Pinpoint the cell where the given text exists, returning its [x, y] midpoint coordinate. 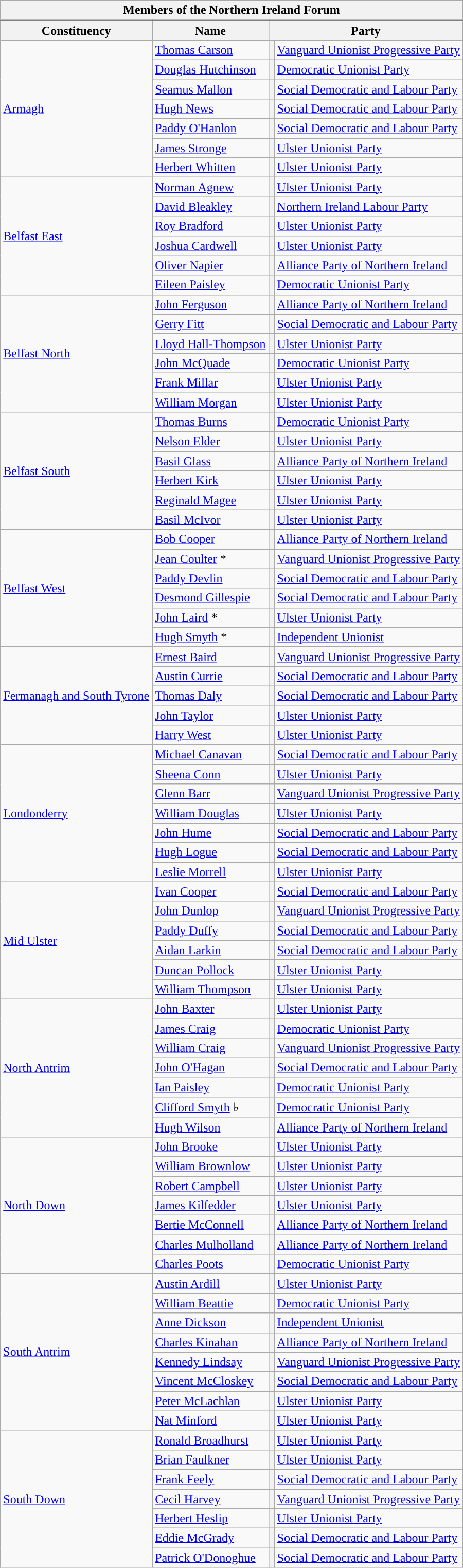
James Kilfedder [210, 1206]
South Antrim [76, 1352]
Bob Cooper [210, 539]
Herbert Heslip [210, 1519]
Northern Ireland Labour Party [368, 207]
Hugh Smyth * [210, 637]
Gerry Fitt [210, 324]
Londonderry [76, 813]
South Down [76, 1499]
John Baxter [210, 1009]
Ivan Cooper [210, 891]
Paddy Devlin [210, 578]
John Taylor [210, 715]
Charles Mulholland [210, 1245]
Basil Glass [210, 461]
William Craig [210, 1048]
David Bleakley [210, 207]
Patrick O'Donoghue [210, 1558]
Eileen Paisley [210, 285]
Ernest Baird [210, 657]
North Down [76, 1205]
Ronald Broadhurst [210, 1440]
Belfast East [76, 236]
John Ferguson [210, 304]
Nat Minford [210, 1420]
Nelson Elder [210, 442]
Sheena Conn [210, 774]
Frank Feely [210, 1479]
William Douglas [210, 813]
Hugh News [210, 109]
North Antrim [76, 1068]
William Morgan [210, 403]
Desmond Gillespie [210, 598]
Duncan Pollock [210, 970]
James Stronge [210, 148]
Peter McLachlan [210, 1401]
Norman Agnew [210, 187]
Austin Ardill [210, 1284]
Belfast South [76, 471]
Charles Poots [210, 1264]
Thomas Daly [210, 696]
Belfast North [76, 353]
Armagh [76, 108]
Hugh Logue [210, 852]
Frank Millar [210, 382]
Anne Dickson [210, 1323]
Harry West [210, 735]
Glenn Barr [210, 794]
Herbert Whitten [210, 168]
Aidan Larkin [210, 950]
William Beattie [210, 1303]
Reginald Magee [210, 500]
John Brooke [210, 1146]
Paddy Duffy [210, 931]
James Craig [210, 1029]
John Hume [210, 833]
Leslie Morrell [210, 872]
Seamus Mallon [210, 89]
Party [365, 31]
Vincent McCloskey [210, 1381]
Cecil Harvey [210, 1499]
John O'Hagan [210, 1068]
Thomas Burns [210, 422]
Belfast West [76, 588]
Charles Kinahan [210, 1342]
Clifford Smyth ♭ [210, 1107]
William Thompson [210, 989]
Name [210, 31]
Robert Campbell [210, 1186]
Ian Paisley [210, 1087]
Bertie McConnell [210, 1225]
Paddy O'Hanlon [210, 129]
Mid Ulster [76, 940]
Lloyd Hall-Thompson [210, 343]
Austin Currie [210, 676]
John Laird * [210, 617]
William Brownlow [210, 1166]
Herbert Kirk [210, 481]
Kennedy Lindsay [210, 1362]
Michael Canavan [210, 755]
Oliver Napier [210, 265]
Fermanagh and South Tyrone [76, 696]
Basil McIvor [210, 520]
John McQuade [210, 363]
Roy Bradford [210, 226]
Members of the Northern Ireland Forum [232, 10]
Thomas Carson [210, 50]
Constituency [76, 31]
Hugh Wilson [210, 1127]
John Dunlop [210, 911]
Eddie McGrady [210, 1538]
Jean Coulter * [210, 559]
Douglas Hutchinson [210, 69]
Brian Faulkner [210, 1460]
Joshua Cardwell [210, 246]
